Return the (X, Y) coordinate for the center point of the cell that contains the specified text.  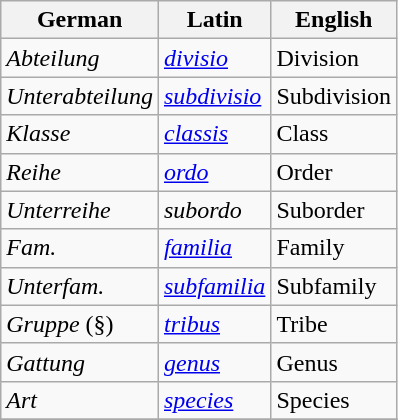
ordo (214, 172)
Abteilung (80, 58)
subordo (214, 210)
Genus (334, 362)
divisio (214, 58)
genus (214, 362)
subdivisio (214, 96)
classis (214, 134)
Order (334, 172)
Latin (214, 20)
Subfamily (334, 286)
Subdivision (334, 96)
Unterfam. (80, 286)
Gattung (80, 362)
Species (334, 400)
Suborder (334, 210)
Gruppe (§) (80, 324)
Art (80, 400)
Unterabteilung (80, 96)
tribus (214, 324)
English (334, 20)
Unterreihe (80, 210)
Class (334, 134)
species (214, 400)
Tribe (334, 324)
Reihe (80, 172)
Family (334, 248)
Klasse (80, 134)
Division (334, 58)
familia (214, 248)
subfamilia (214, 286)
German (80, 20)
Fam. (80, 248)
